Locate the cell with the specified text and output its (x, y) center coordinate. 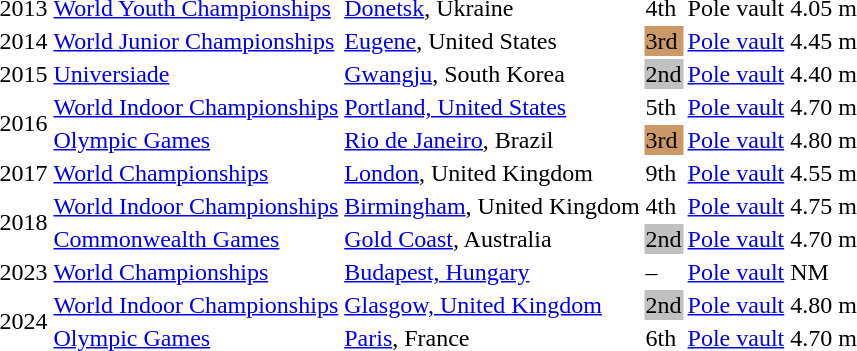
9th (664, 173)
Gold Coast, Australia (492, 239)
– (664, 272)
4th (664, 206)
Universiade (196, 74)
Eugene, United States (492, 41)
London, United Kingdom (492, 173)
Birmingham, United Kingdom (492, 206)
Rio de Janeiro, Brazil (492, 140)
Olympic Games (196, 140)
Budapest, Hungary (492, 272)
Commonwealth Games (196, 239)
5th (664, 107)
Portland, United States (492, 107)
Gwangju, South Korea (492, 74)
Glasgow, United Kingdom (492, 305)
World Junior Championships (196, 41)
